Detect which cell encompasses the target text, then output its (x, y) center coordinate. 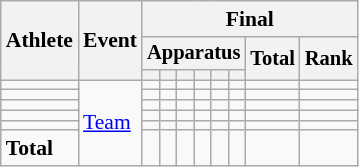
Final (250, 19)
Team (110, 123)
Event (110, 40)
Rank (329, 58)
Athlete (40, 40)
Apparatus (194, 54)
